Extract the (x, y) coordinate from the center of the cell holding the provided text.  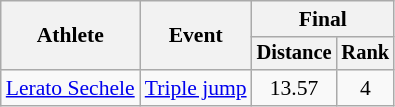
Final (323, 19)
Triple jump (196, 88)
4 (366, 88)
Distance (294, 54)
Event (196, 36)
13.57 (294, 88)
Athlete (70, 36)
Lerato Sechele (70, 88)
Rank (366, 54)
